Output the [x, y] coordinate of the center of the cell containing the given text.  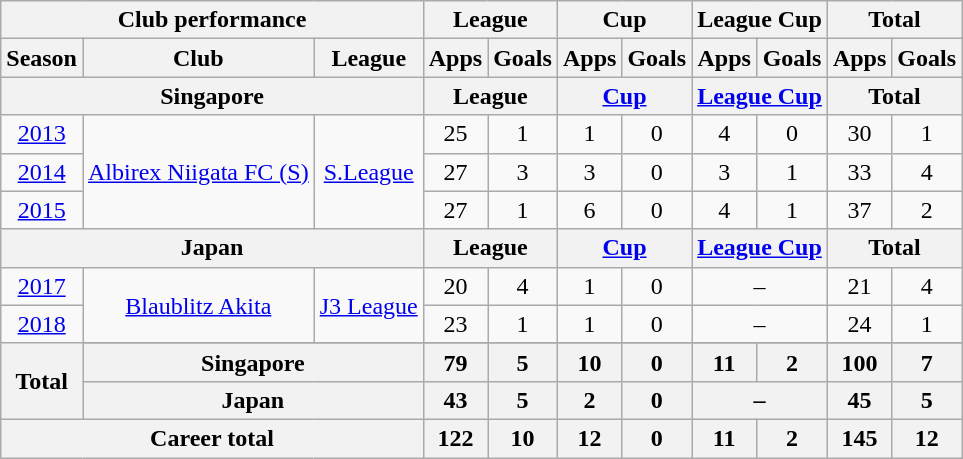
2015 [42, 210]
79 [455, 362]
43 [455, 400]
6 [589, 210]
33 [859, 172]
23 [455, 324]
122 [455, 438]
25 [455, 134]
30 [859, 134]
37 [859, 210]
J3 League [368, 305]
2014 [42, 172]
Club performance [212, 20]
45 [859, 400]
20 [455, 286]
2017 [42, 286]
145 [859, 438]
21 [859, 286]
100 [859, 362]
Club [198, 58]
2013 [42, 134]
24 [859, 324]
S.League [368, 172]
Albirex Niigata FC (S) [198, 172]
Season [42, 58]
Career total [212, 438]
2018 [42, 324]
7 [927, 362]
Blaublitz Akita [198, 305]
